Identify which cell holds the provided text, then report its [X, Y] central coordinate. 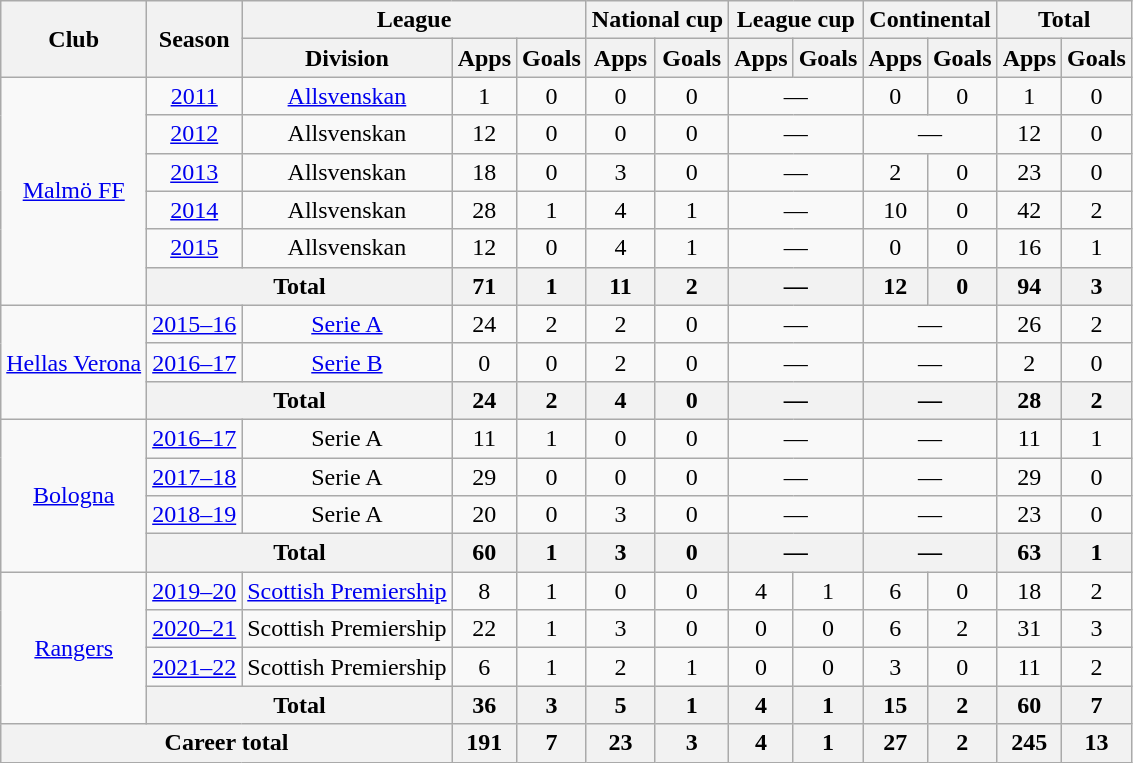
2011 [194, 96]
Serie B [347, 362]
27 [895, 743]
2015 [194, 248]
National cup [657, 20]
2021–22 [194, 667]
2019–20 [194, 591]
Bologna [74, 495]
2015–16 [194, 324]
2020–21 [194, 629]
2012 [194, 134]
League cup [796, 20]
2014 [194, 210]
26 [1029, 324]
63 [1029, 553]
Rangers [74, 648]
42 [1029, 210]
2018–19 [194, 515]
Hellas Verona [74, 362]
15 [895, 705]
22 [484, 629]
Club [74, 39]
13 [1097, 743]
Continental [930, 20]
36 [484, 705]
Season [194, 39]
191 [484, 743]
League [414, 20]
31 [1029, 629]
2017–18 [194, 477]
20 [484, 515]
Division [347, 58]
Malmö FF [74, 191]
10 [895, 210]
16 [1029, 248]
71 [484, 286]
245 [1029, 743]
Career total [226, 743]
94 [1029, 286]
2013 [194, 172]
8 [484, 591]
5 [620, 705]
